Capture the cell that displays the provided text and extract its (X, Y) central coordinate. 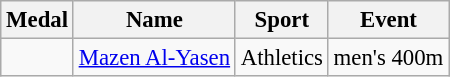
Event (388, 20)
Medal (38, 20)
men's 400m (388, 58)
Mazen Al-Yasen (154, 58)
Athletics (282, 58)
Sport (282, 20)
Name (154, 20)
